Extract the (X, Y) coordinate from the center of the cell holding the provided text.  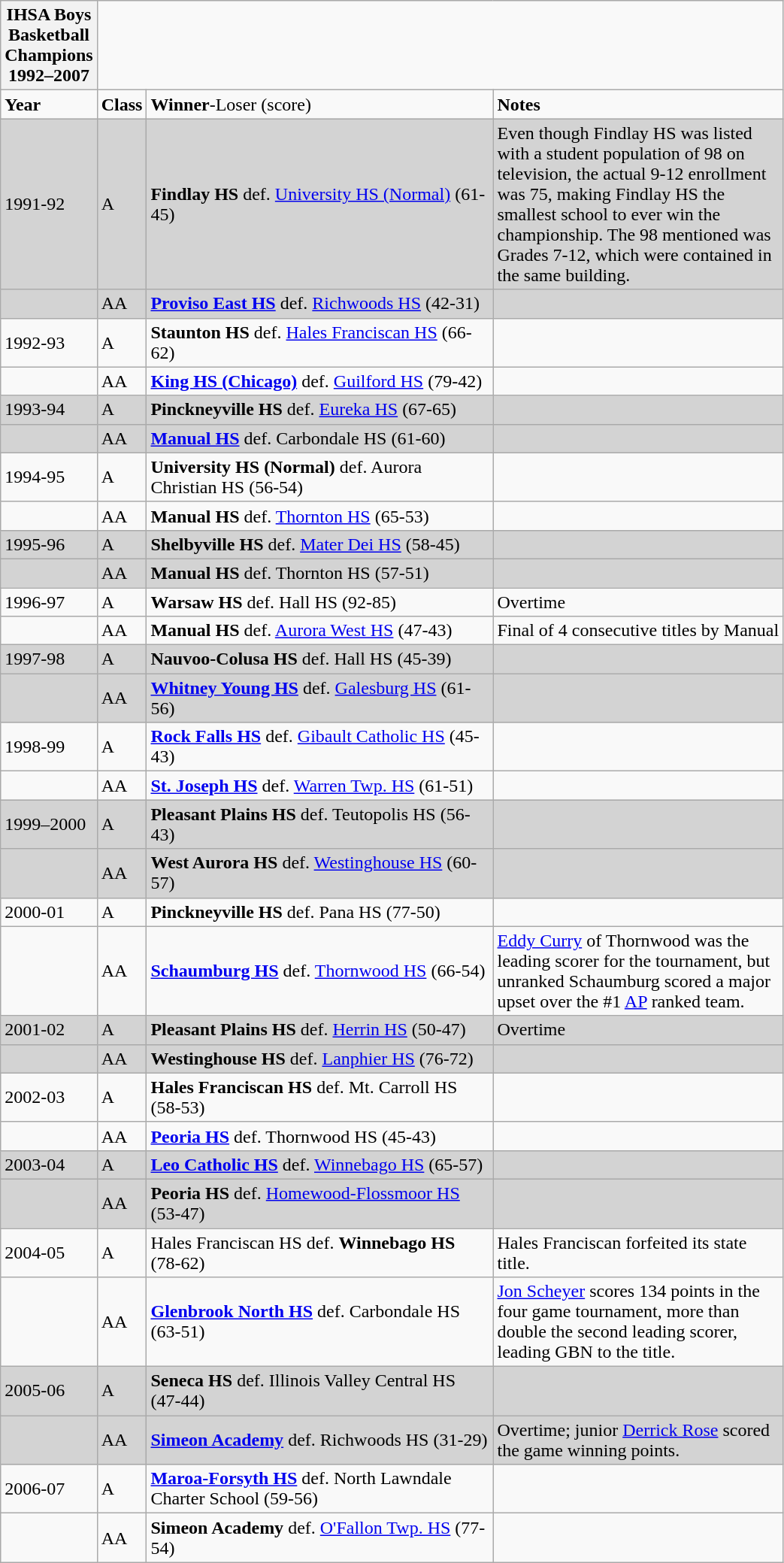
1996-97 (49, 602)
Eddy Curry of Thornwood was the leading scorer for the tournament, but unranked Schaumburg scored a major upset over the #1 AP ranked team. (638, 971)
1993-94 (49, 410)
2005-06 (49, 1391)
Westinghouse HS def. Lanphier HS (76-72) (320, 1059)
2006-07 (49, 1489)
Manual HS def. Carbondale HS (61-60) (320, 438)
1998-99 (49, 747)
Schaumburg HS def. Thornwood HS (66-54) (320, 971)
Warsaw HS def. Hall HS (92-85) (320, 602)
Hales Franciscan HS def. Mt. Carroll HS (58-53) (320, 1098)
Overtime; junior Derrick Rose scored the game winning points. (638, 1440)
King HS (Chicago) def. Guilford HS (79-42) (320, 381)
1997-98 (49, 659)
Class (122, 105)
Peoria HS def. Homewood-Flossmoor HS (53-47) (320, 1203)
Final of 4 consecutive titles by Manual (638, 631)
Notes (638, 105)
Pleasant Plains HS def. Teutopolis HS (56-43) (320, 824)
Staunton HS def. Hales Franciscan HS (66-62) (320, 343)
Simeon Academy def. Richwoods HS (31-29) (320, 1440)
Peoria HS def. Thornwood HS (45-43) (320, 1136)
Pinckneyville HS def. Eureka HS (67-65) (320, 410)
1991-92 (49, 204)
Whitney Young HS def. Galesburg HS (61-56) (320, 698)
2003-04 (49, 1165)
Hales Franciscan forfeited its state title. (638, 1253)
Simeon Academy def. O'Fallon Twp. HS (77-54) (320, 1538)
Proviso East HS def. Richwoods HS (42-31) (320, 304)
Rock Falls HS def. Gibault Catholic HS (45-43) (320, 747)
Pinckneyville HS def. Pana HS (77-50) (320, 912)
2000-01 (49, 912)
Glenbrook North HS def. Carbondale HS (63-51) (320, 1322)
Winner-Loser (score) (320, 105)
1992-93 (49, 343)
2001-02 (49, 1030)
Findlay HS def. University HS (Normal) (61-45) (320, 204)
Maroa-Forsyth HS def. North Lawndale Charter School (59-56) (320, 1489)
Pleasant Plains HS def. Herrin HS (50-47) (320, 1030)
University HS (Normal) def. Aurora Christian HS (56-54) (320, 477)
1995-96 (49, 544)
St. Joseph HS def. Warren Twp. HS (61-51) (320, 786)
IHSA Boys Basketball Champions 1992–2007 (49, 45)
Manual HS def. Thornton HS (65-53) (320, 516)
2004-05 (49, 1253)
Year (49, 105)
1999–2000 (49, 824)
1994-95 (49, 477)
2002-03 (49, 1098)
Shelbyville HS def. Mater Dei HS (58-45) (320, 544)
Seneca HS def. Illinois Valley Central HS (47-44) (320, 1391)
Hales Franciscan HS def. Winnebago HS (78-62) (320, 1253)
Manual HS def. Aurora West HS (47-43) (320, 631)
West Aurora HS def. Westinghouse HS (60-57) (320, 874)
Manual HS def. Thornton HS (57-51) (320, 573)
Jon Scheyer scores 134 points in the four game tournament, more than double the second leading scorer, leading GBN to the title. (638, 1322)
Nauvoo-Colusa HS def. Hall HS (45-39) (320, 659)
Leo Catholic HS def. Winnebago HS (65-57) (320, 1165)
